Identify which cell holds the provided text, then report its [x, y] central coordinate. 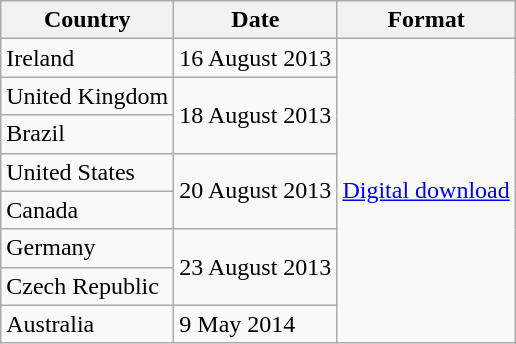
Date [256, 20]
Czech Republic [88, 286]
9 May 2014 [256, 324]
20 August 2013 [256, 191]
23 August 2013 [256, 267]
Digital download [426, 191]
16 August 2013 [256, 58]
Format [426, 20]
Country [88, 20]
United Kingdom [88, 96]
Canada [88, 210]
Ireland [88, 58]
18 August 2013 [256, 115]
United States [88, 172]
Brazil [88, 134]
Australia [88, 324]
Germany [88, 248]
